Extract the (X, Y) coordinate from the center of the cell holding the provided text.  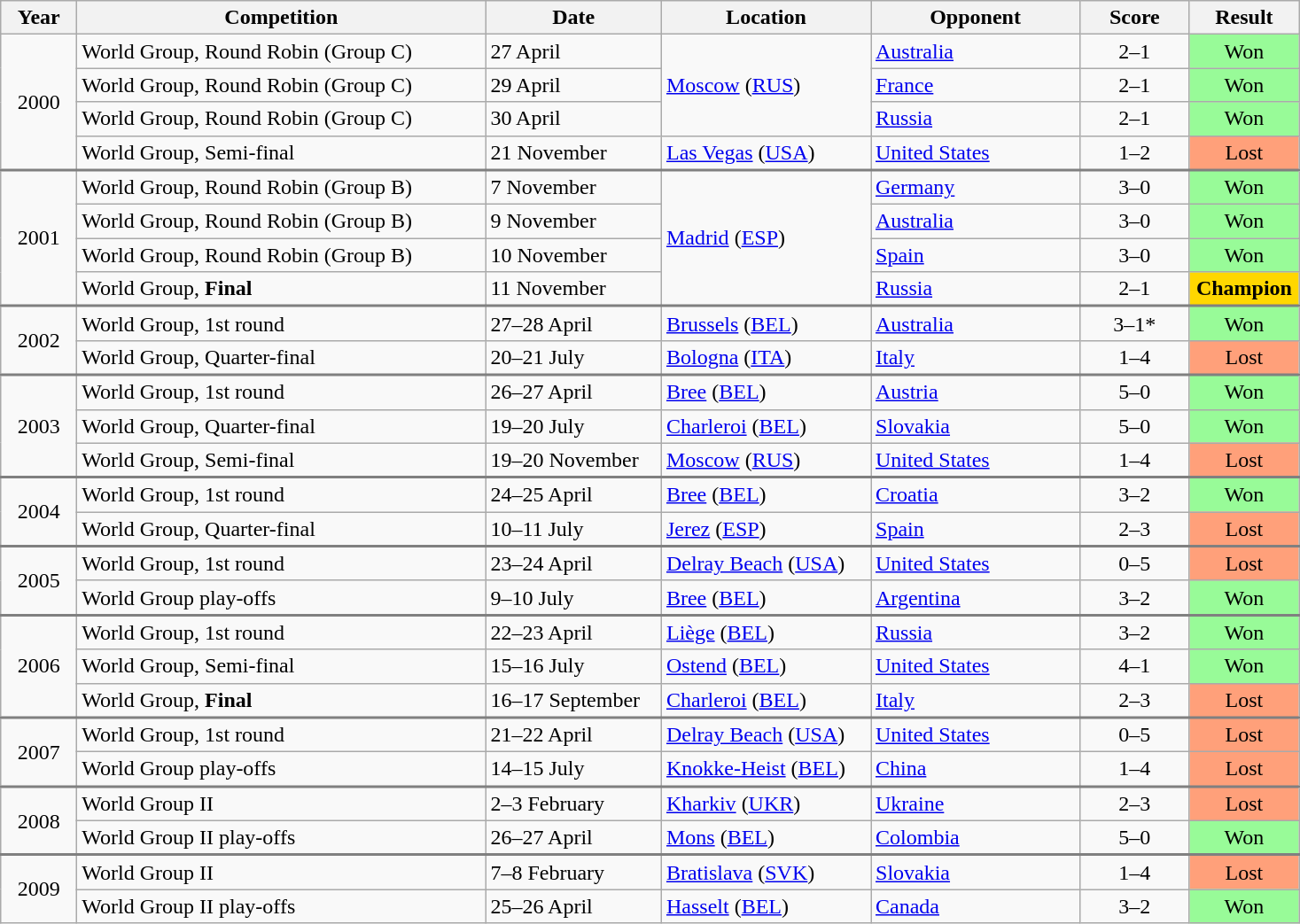
Jerez (ESP) (766, 530)
10 November (574, 255)
Ostend (BEL) (766, 666)
China (975, 769)
20–21 July (574, 358)
Date (574, 18)
10–11 July (574, 530)
France (975, 85)
11 November (574, 289)
Argentina (975, 597)
2002 (39, 341)
Location (766, 18)
4–1 (1135, 666)
2001 (39, 238)
Austria (975, 392)
2–3 February (574, 803)
9–10 July (574, 597)
Canada (975, 906)
Bologna (ITA) (766, 358)
25–26 April (574, 906)
29 April (574, 85)
Year (39, 18)
2007 (39, 752)
2000 (39, 103)
Mons (BEL) (766, 838)
2004 (39, 512)
Las Vegas (USA) (766, 152)
3–1* (1135, 324)
7–8 February (574, 872)
Germany (975, 188)
Knokke-Heist (BEL) (766, 769)
Liège (BEL) (766, 633)
Opponent (975, 18)
30 April (574, 119)
Bratislava (SVK) (766, 872)
16–17 September (574, 700)
7 November (574, 188)
2006 (39, 666)
1–2 (1135, 152)
22–23 April (574, 633)
2008 (39, 820)
Madrid (ESP) (766, 238)
15–16 July (574, 666)
24–25 April (574, 494)
Ukraine (975, 803)
2005 (39, 580)
27–28 April (574, 324)
2009 (39, 889)
21–22 April (574, 735)
Hasselt (BEL) (766, 906)
23–24 April (574, 563)
Score (1135, 18)
19–20 November (574, 461)
14–15 July (574, 769)
27 April (574, 51)
Colombia (975, 838)
Result (1244, 18)
Brussels (BEL) (766, 324)
19–20 July (574, 426)
9 November (574, 221)
Competition (282, 18)
2003 (39, 426)
21 November (574, 152)
Croatia (975, 494)
Champion (1244, 289)
Kharkiv (UKR) (766, 803)
